Pinpoint the cell where the given text exists, returning its (x, y) midpoint coordinate. 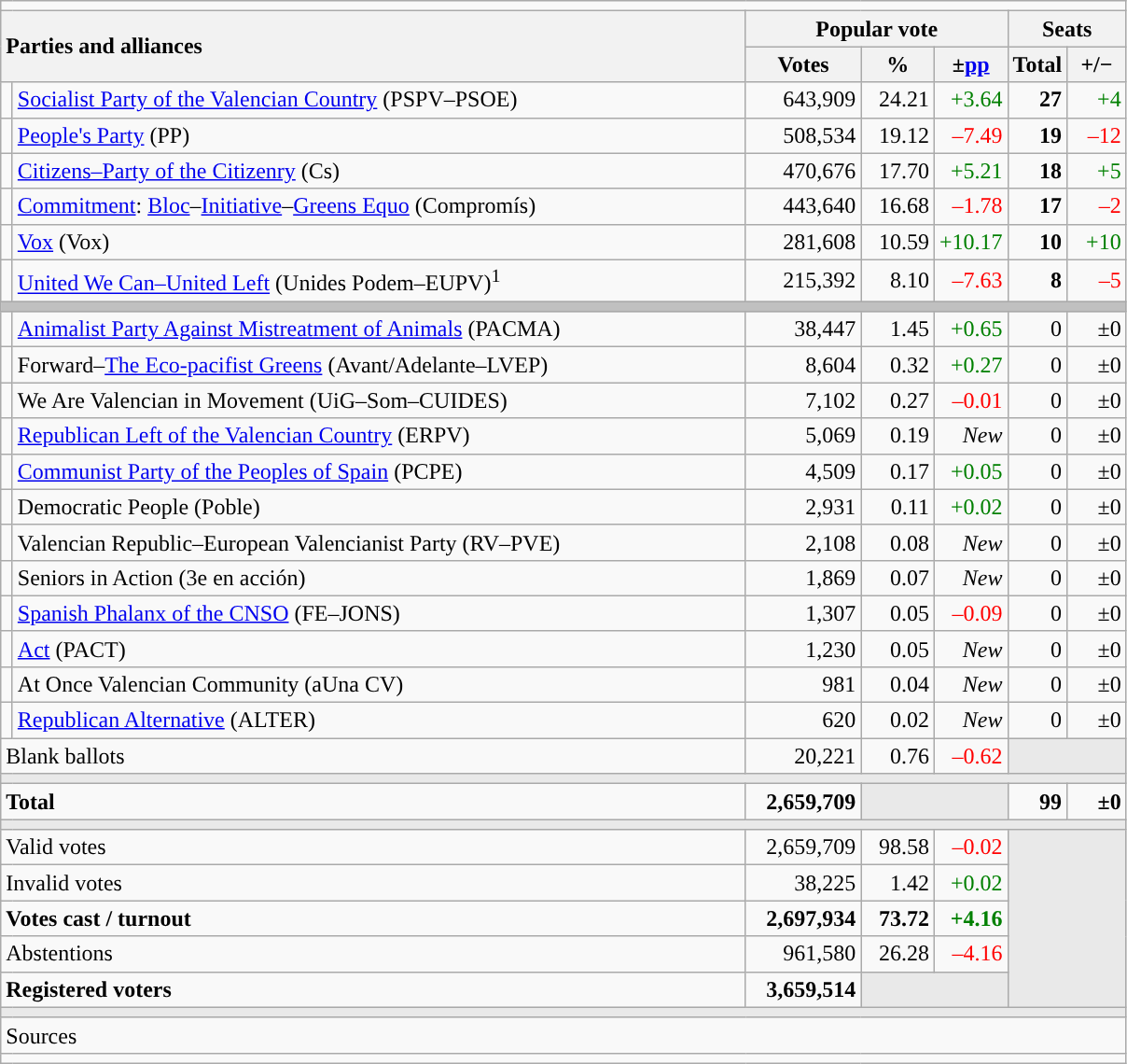
+/− (1097, 64)
Parties and alliances (373, 47)
19.12 (897, 135)
16.68 (897, 206)
2,931 (803, 507)
10.59 (897, 242)
We Are Valencian in Movement (UiG–Som–CUIDES) (379, 400)
Commitment: Bloc–Initiative–Greens Equo (Compromís) (379, 206)
Sources (563, 1035)
17 (1037, 206)
–0.01 (970, 400)
7,102 (803, 400)
643,909 (803, 100)
Valencian Republic–European Valencianist Party (RV–PVE) (379, 542)
1.42 (897, 883)
27 (1037, 100)
–0.02 (970, 847)
+4.16 (970, 918)
–2 (1097, 206)
0.27 (897, 400)
38,225 (803, 883)
People's Party (PP) (379, 135)
+10.17 (970, 242)
18 (1037, 171)
% (897, 64)
0.07 (897, 578)
–7.63 (970, 280)
Republican Left of the Valencian Country (ERPV) (379, 436)
0.76 (897, 756)
Citizens–Party of the Citizenry (Cs) (379, 171)
961,580 (803, 954)
8 (1037, 280)
508,534 (803, 135)
73.72 (897, 918)
–0.62 (970, 756)
1.45 (897, 329)
8.10 (897, 280)
981 (803, 684)
10 (1037, 242)
–7.49 (970, 135)
1,869 (803, 578)
8,604 (803, 365)
–1.78 (970, 206)
+5.21 (970, 171)
17.70 (897, 171)
19 (1037, 135)
281,608 (803, 242)
Registered voters (373, 989)
Invalid votes (373, 883)
99 (1037, 802)
5,069 (803, 436)
+4 (1097, 100)
1,230 (803, 649)
38,447 (803, 329)
0.19 (897, 436)
0.32 (897, 365)
443,640 (803, 206)
+0.05 (970, 471)
98.58 (897, 847)
Votes cast / turnout (373, 918)
Seats (1067, 29)
–12 (1097, 135)
0.02 (897, 721)
0.08 (897, 542)
4,509 (803, 471)
Seniors in Action (3e en acción) (379, 578)
Socialist Party of the Valencian Country (PSPV–PSOE) (379, 100)
26.28 (897, 954)
Valid votes (373, 847)
Votes (803, 64)
Communist Party of the Peoples of Spain (PCPE) (379, 471)
Popular vote (877, 29)
–0.09 (970, 613)
+0.27 (970, 365)
620 (803, 721)
2,108 (803, 542)
–4.16 (970, 954)
215,392 (803, 280)
2,697,934 (803, 918)
Vox (Vox) (379, 242)
±pp (970, 64)
+10 (1097, 242)
0.11 (897, 507)
+0.65 (970, 329)
20,221 (803, 756)
1,307 (803, 613)
Blank ballots (373, 756)
24.21 (897, 100)
Abstentions (373, 954)
United We Can–United Left (Unides Podem–EUPV)1 (379, 280)
470,676 (803, 171)
At Once Valencian Community (aUna CV) (379, 684)
Democratic People (Poble) (379, 507)
–5 (1097, 280)
Republican Alternative (ALTER) (379, 721)
+5 (1097, 171)
Animalist Party Against Mistreatment of Animals (PACMA) (379, 329)
3,659,514 (803, 989)
0.17 (897, 471)
Forward–The Eco-pacifist Greens (Avant/Adelante–LVEP) (379, 365)
0.04 (897, 684)
+3.64 (970, 100)
Act (PACT) (379, 649)
Spanish Phalanx of the CNSO (FE–JONS) (379, 613)
